For the text-containing cell, return its midpoint in (x, y) coordinate format. 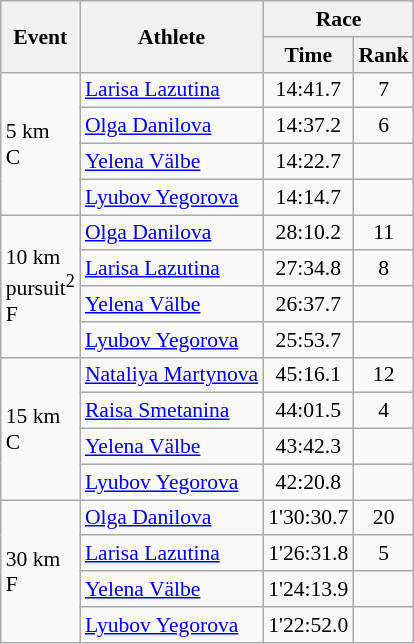
14:14.7 (308, 197)
28:10.2 (308, 233)
12 (384, 375)
44:01.5 (308, 411)
1'24:13.9 (308, 589)
27:34.8 (308, 269)
Event (40, 36)
Athlete (172, 36)
42:20.8 (308, 482)
14:41.7 (308, 90)
26:37.7 (308, 304)
30 km F (40, 571)
Race (338, 19)
5 km C (40, 143)
7 (384, 90)
Time (308, 55)
11 (384, 233)
45:16.1 (308, 375)
15 km C (40, 428)
1'22:52.0 (308, 625)
Rank (384, 55)
4 (384, 411)
43:42.3 (308, 447)
6 (384, 126)
5 (384, 554)
10 km pursuit2 F (40, 286)
Raisa Smetanina (172, 411)
20 (384, 518)
25:53.7 (308, 340)
Nataliya Martynova (172, 375)
8 (384, 269)
14:37.2 (308, 126)
1'26:31.8 (308, 554)
1'30:30.7 (308, 518)
14:22.7 (308, 162)
